Scan for the cell matching the given text and deliver its [X, Y] coordinate at center. 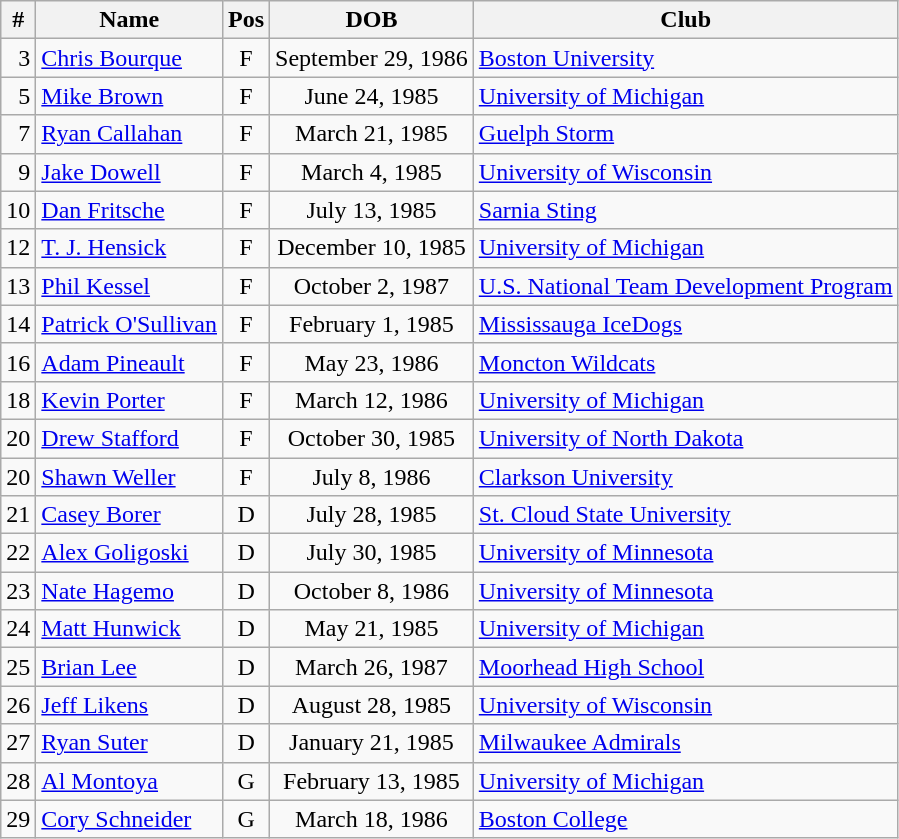
Moncton Wildcats [686, 362]
24 [18, 629]
16 [18, 362]
DOB [372, 20]
February 13, 1985 [372, 781]
27 [18, 743]
26 [18, 705]
29 [18, 819]
Guelph Storm [686, 134]
September 29, 1986 [372, 58]
28 [18, 781]
7 [18, 134]
July 13, 1985 [372, 210]
June 24, 1985 [372, 96]
Drew Stafford [130, 438]
July 30, 1985 [372, 553]
August 28, 1985 [372, 705]
St. Cloud State University [686, 515]
Club [686, 20]
Ryan Callahan [130, 134]
Jake Dowell [130, 172]
March 4, 1985 [372, 172]
25 [18, 667]
13 [18, 286]
22 [18, 553]
18 [18, 400]
Phil Kessel [130, 286]
Cory Schneider [130, 819]
Mike Brown [130, 96]
# [18, 20]
14 [18, 324]
Brian Lee [130, 667]
July 8, 1986 [372, 477]
March 26, 1987 [372, 667]
January 21, 1985 [372, 743]
October 8, 1986 [372, 591]
July 28, 1985 [372, 515]
Clarkson University [686, 477]
3 [18, 58]
February 1, 1985 [372, 324]
Matt Hunwick [130, 629]
Kevin Porter [130, 400]
Pos [246, 20]
21 [18, 515]
October 30, 1985 [372, 438]
March 18, 1986 [372, 819]
T. J. Hensick [130, 248]
Al Montoya [130, 781]
University of North Dakota [686, 438]
May 21, 1985 [372, 629]
U.S. National Team Development Program [686, 286]
Casey Borer [130, 515]
May 23, 1986 [372, 362]
Ryan Suter [130, 743]
Dan Fritsche [130, 210]
October 2, 1987 [372, 286]
Boston College [686, 819]
Name [130, 20]
Shawn Weller [130, 477]
March 21, 1985 [372, 134]
10 [18, 210]
Jeff Likens [130, 705]
December 10, 1985 [372, 248]
Milwaukee Admirals [686, 743]
Adam Pineault [130, 362]
Nate Hagemo [130, 591]
Patrick O'Sullivan [130, 324]
9 [18, 172]
March 12, 1986 [372, 400]
Mississauga IceDogs [686, 324]
Chris Bourque [130, 58]
Alex Goligoski [130, 553]
5 [18, 96]
Sarnia Sting [686, 210]
Boston University [686, 58]
12 [18, 248]
23 [18, 591]
Moorhead High School [686, 667]
